For the text-containing cell, return its midpoint in [X, Y] coordinate format. 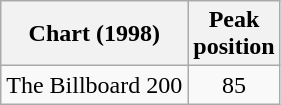
85 [234, 85]
Peakposition [234, 34]
Chart (1998) [94, 34]
The Billboard 200 [94, 85]
